Return (X, Y) of the center of cell containing provided text 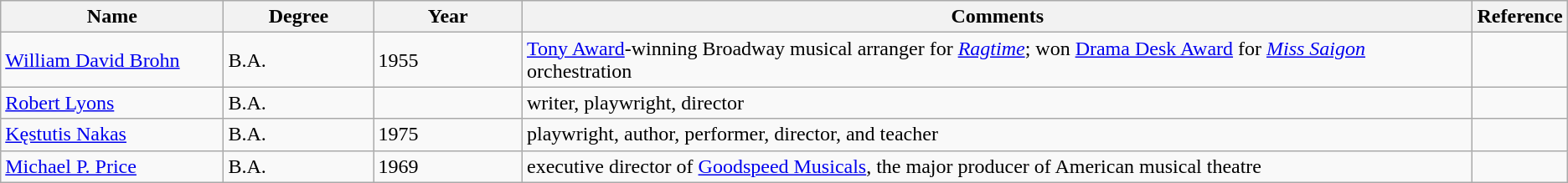
1975 (447, 135)
Name (112, 17)
Reference (1519, 17)
Robert Lyons (112, 103)
William David Brohn (112, 60)
1955 (447, 60)
writer, playwright, director (997, 103)
1969 (447, 166)
Year (447, 17)
Michael P. Price (112, 166)
executive director of Goodspeed Musicals, the major producer of American musical theatre (997, 166)
Kęstutis Nakas (112, 135)
playwright, author, performer, director, and teacher (997, 135)
Degree (298, 17)
Comments (997, 17)
Tony Award-winning Broadway musical arranger for Ragtime; won Drama Desk Award for Miss Saigon orchestration (997, 60)
